From the cell containing the given text, extract its center point as [X, Y] coordinate. 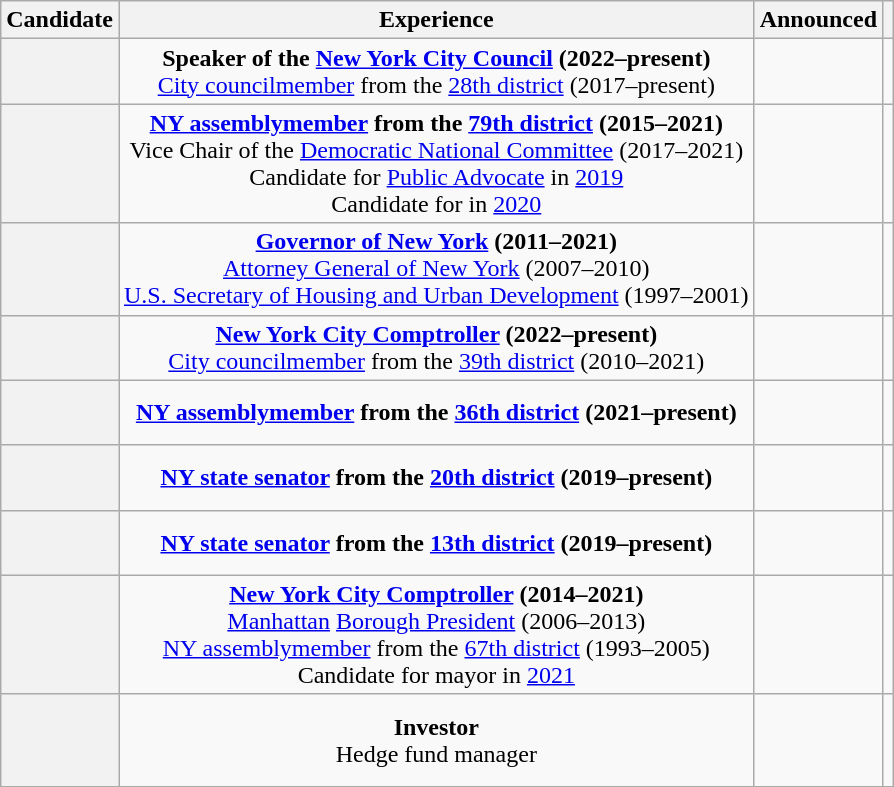
New York City Comptroller (2022–present)City councilmember from the 39th district (2010–2021) [436, 348]
Announced [818, 20]
InvestorHedge fund manager [436, 740]
Experience [436, 20]
Governor of New York (2011–2021)Attorney General of New York (2007–2010)U.S. Secretary of Housing and Urban Development (1997–2001) [436, 269]
NY state senator from the 20th district (2019–present) [436, 478]
NY assemblymember from the 36th district (2021–present) [436, 412]
Candidate [60, 20]
NY state senator from the 13th district (2019–present) [436, 542]
Speaker of the New York City Council (2022–present)City councilmember from the 28th district (2017–present) [436, 72]
